Pinpoint the cell where the given text exists, returning its [x, y] midpoint coordinate. 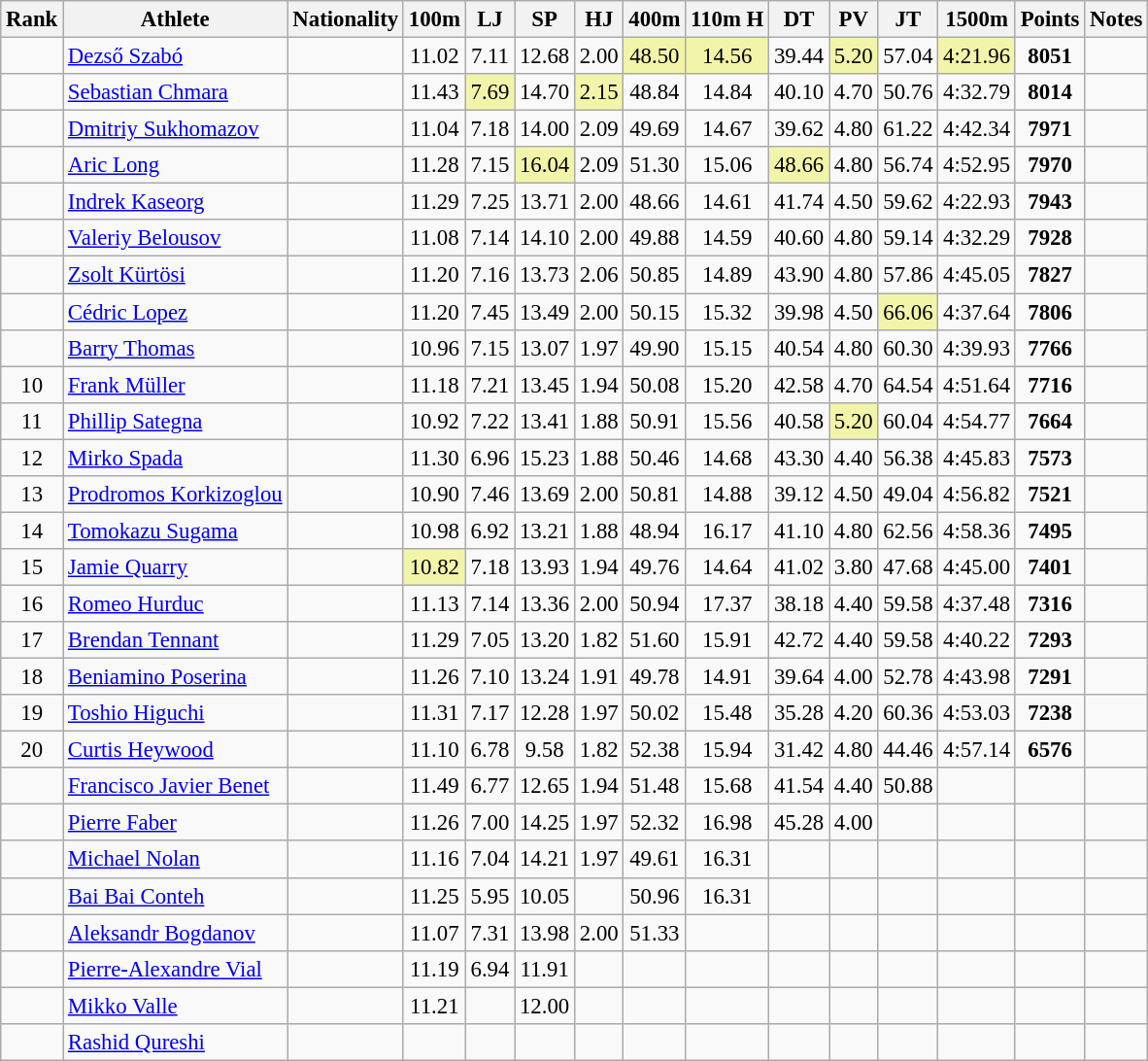
13.71 [545, 202]
44.46 [908, 750]
15.56 [727, 421]
39.12 [799, 495]
13.21 [545, 530]
Jamie Quarry [175, 567]
51.48 [655, 786]
40.60 [799, 238]
6.92 [490, 530]
48.84 [655, 92]
43.90 [799, 275]
Tomokazu Sugama [175, 530]
7928 [1049, 238]
4:21.96 [977, 56]
4:22.93 [977, 202]
Points [1049, 19]
7716 [1049, 385]
15.20 [727, 385]
56.38 [908, 458]
45.28 [799, 823]
7.25 [490, 202]
11.43 [434, 92]
40.10 [799, 92]
39.98 [799, 312]
14.89 [727, 275]
14.91 [727, 677]
13.49 [545, 312]
110m H [727, 19]
Dezső Szabó [175, 56]
4:43.98 [977, 677]
14.00 [545, 129]
11.13 [434, 603]
10.90 [434, 495]
51.33 [655, 933]
15 [32, 567]
51.60 [655, 640]
PV [854, 19]
59.62 [908, 202]
7.00 [490, 823]
13.73 [545, 275]
15.94 [727, 750]
13.69 [545, 495]
7.69 [490, 92]
7401 [1049, 567]
4:39.93 [977, 348]
4:42.34 [977, 129]
4:45.05 [977, 275]
14.21 [545, 860]
7.21 [490, 385]
4:32.79 [977, 92]
DT [799, 19]
7806 [1049, 312]
50.08 [655, 385]
6.96 [490, 458]
15.23 [545, 458]
6576 [1049, 750]
16.17 [727, 530]
60.30 [908, 348]
52.32 [655, 823]
12.68 [545, 56]
7970 [1049, 165]
50.88 [908, 786]
3.80 [854, 567]
7766 [1049, 348]
7.10 [490, 677]
7.17 [490, 713]
Phillip Sategna [175, 421]
13.24 [545, 677]
47.68 [908, 567]
8051 [1049, 56]
15.15 [727, 348]
41.74 [799, 202]
50.81 [655, 495]
7.04 [490, 860]
57.04 [908, 56]
14.88 [727, 495]
4:52.95 [977, 165]
39.64 [799, 677]
11.91 [545, 969]
7.45 [490, 312]
64.54 [908, 385]
4:45.00 [977, 567]
52.78 [908, 677]
49.90 [655, 348]
Zsolt Kürtösi [175, 275]
7.11 [490, 56]
4:40.22 [977, 640]
7.46 [490, 495]
14.68 [727, 458]
Nationality [346, 19]
4:32.29 [977, 238]
4:54.77 [977, 421]
4:56.82 [977, 495]
19 [32, 713]
HJ [599, 19]
60.36 [908, 713]
14.64 [727, 567]
17 [32, 640]
11.04 [434, 129]
11.18 [434, 385]
49.69 [655, 129]
7827 [1049, 275]
Beniamino Poserina [175, 677]
11.49 [434, 786]
11.31 [434, 713]
Pierre Faber [175, 823]
15.68 [727, 786]
50.46 [655, 458]
49.61 [655, 860]
1500m [977, 19]
51.30 [655, 165]
13.07 [545, 348]
13.98 [545, 933]
14.61 [727, 202]
11.19 [434, 969]
11.30 [434, 458]
LJ [490, 19]
10 [32, 385]
49.78 [655, 677]
8014 [1049, 92]
4:45.83 [977, 458]
13.45 [545, 385]
56.74 [908, 165]
14.67 [727, 129]
15.48 [727, 713]
4:53.03 [977, 713]
41.02 [799, 567]
12.28 [545, 713]
35.28 [799, 713]
9.58 [545, 750]
7316 [1049, 603]
Rank [32, 19]
4:37.64 [977, 312]
7.16 [490, 275]
48.94 [655, 530]
49.04 [908, 495]
14.59 [727, 238]
13.41 [545, 421]
13.93 [545, 567]
39.44 [799, 56]
4.20 [854, 713]
50.02 [655, 713]
Pierre-Alexandre Vial [175, 969]
Curtis Heywood [175, 750]
61.22 [908, 129]
Aric Long [175, 165]
7664 [1049, 421]
48.50 [655, 56]
Prodromos Korkizoglou [175, 495]
4:58.36 [977, 530]
7573 [1049, 458]
Michael Nolan [175, 860]
6.77 [490, 786]
59.14 [908, 238]
40.54 [799, 348]
Sebastian Chmara [175, 92]
Notes [1117, 19]
12.00 [545, 1006]
11.10 [434, 750]
57.86 [908, 275]
42.72 [799, 640]
Aleksandr Bogdanov [175, 933]
11.25 [434, 896]
7.05 [490, 640]
7521 [1049, 495]
11 [32, 421]
10.05 [545, 896]
Francisco Javier Benet [175, 786]
16.98 [727, 823]
Rashid Qureshi [175, 1043]
40.58 [799, 421]
52.38 [655, 750]
2.15 [599, 92]
11.07 [434, 933]
42.58 [799, 385]
Brendan Tennant [175, 640]
49.76 [655, 567]
Romeo Hurduc [175, 603]
Bai Bai Conteh [175, 896]
7238 [1049, 713]
41.10 [799, 530]
60.04 [908, 421]
7293 [1049, 640]
50.96 [655, 896]
16.04 [545, 165]
6.78 [490, 750]
14.10 [545, 238]
7.31 [490, 933]
15.06 [727, 165]
Valeriy Belousov [175, 238]
41.54 [799, 786]
Frank Müller [175, 385]
Mikko Valle [175, 1006]
11.28 [434, 165]
16 [32, 603]
Athlete [175, 19]
JT [908, 19]
10.82 [434, 567]
50.76 [908, 92]
14.56 [727, 56]
Toshio Higuchi [175, 713]
14 [32, 530]
11.16 [434, 860]
7495 [1049, 530]
13 [32, 495]
62.56 [908, 530]
50.15 [655, 312]
2.06 [599, 275]
50.94 [655, 603]
66.06 [908, 312]
43.30 [799, 458]
SP [545, 19]
4:37.48 [977, 603]
14.25 [545, 823]
18 [32, 677]
5.95 [490, 896]
400m [655, 19]
4:57.14 [977, 750]
12 [32, 458]
7971 [1049, 129]
39.62 [799, 129]
Dmitriy Sukhomazov [175, 129]
14.70 [545, 92]
15.32 [727, 312]
Mirko Spada [175, 458]
50.85 [655, 275]
100m [434, 19]
4:51.64 [977, 385]
Indrek Kaseorg [175, 202]
38.18 [799, 603]
1.91 [599, 677]
13.36 [545, 603]
7291 [1049, 677]
14.84 [727, 92]
10.96 [434, 348]
12.65 [545, 786]
17.37 [727, 603]
7.22 [490, 421]
7943 [1049, 202]
50.91 [655, 421]
13.20 [545, 640]
Cédric Lopez [175, 312]
11.08 [434, 238]
11.21 [434, 1006]
15.91 [727, 640]
10.92 [434, 421]
Barry Thomas [175, 348]
10.98 [434, 530]
11.02 [434, 56]
20 [32, 750]
6.94 [490, 969]
31.42 [799, 750]
49.88 [655, 238]
